Scan for the cell matching the given text and deliver its [x, y] coordinate at center. 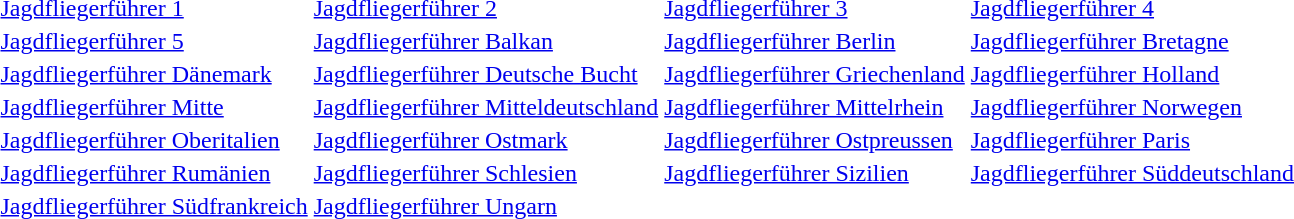
Jagdfliegerführer Mitteldeutschland [486, 107]
Jagdfliegerführer Balkan [486, 41]
Jagdfliegerführer Berlin [815, 41]
Jagdfliegerführer Mittelrhein [815, 107]
Jagdfliegerführer Griechenland [815, 74]
Jagdfliegerführer Ostpreussen [815, 140]
Jagdfliegerführer Sizilien [815, 173]
Jagdfliegerführer Deutsche Bucht [486, 74]
Jagdfliegerführer Ostmark [486, 140]
Jagdfliegerführer Schlesien [486, 173]
